Determine the (X, Y) coordinate at the center of the cell enclosing the given text.  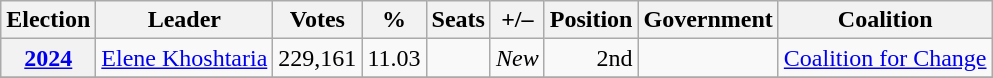
Seats (458, 20)
Government (708, 20)
Elene Khoshtaria (184, 58)
Coalition (885, 20)
2nd (591, 58)
Position (591, 20)
11.03 (394, 58)
Coalition for Change (885, 58)
Election (48, 20)
New (517, 58)
% (394, 20)
2024 (48, 58)
Leader (184, 20)
Votes (318, 20)
229,161 (318, 58)
+/– (517, 20)
